Return the (x, y) coordinate for the center point of the cell that contains the specified text.  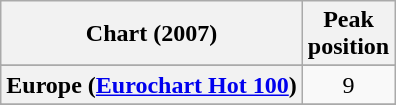
Europe (Eurochart Hot 100) (152, 85)
Peakposition (348, 34)
9 (348, 85)
Chart (2007) (152, 34)
